Return the [X, Y] coordinate for the center point of the cell that contains the specified text.  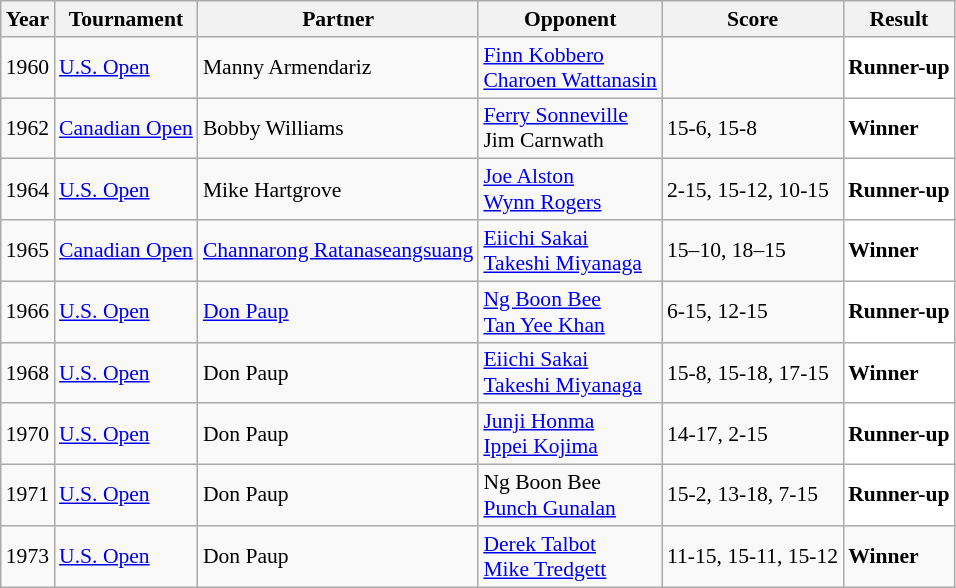
Channarong Ratanaseangsuang [338, 250]
1965 [28, 250]
1962 [28, 128]
Ferry Sonneville Jim Carnwath [570, 128]
15-6, 15-8 [752, 128]
1968 [28, 372]
15-8, 15-18, 17-15 [752, 372]
Result [898, 19]
Year [28, 19]
1970 [28, 434]
1966 [28, 312]
Tournament [126, 19]
2-15, 15-12, 10-15 [752, 190]
Derek Talbot Mike Tredgett [570, 556]
1960 [28, 68]
6-15, 12-15 [752, 312]
Junji Honma Ippei Kojima [570, 434]
1971 [28, 496]
1973 [28, 556]
15-2, 13-18, 7-15 [752, 496]
Opponent [570, 19]
Mike Hartgrove [338, 190]
Finn Kobbero Charoen Wattanasin [570, 68]
Manny Armendariz [338, 68]
Bobby Williams [338, 128]
Partner [338, 19]
Score [752, 19]
1964 [28, 190]
Ng Boon Bee Tan Yee Khan [570, 312]
11-15, 15-11, 15-12 [752, 556]
Joe Alston Wynn Rogers [570, 190]
Ng Boon Bee Punch Gunalan [570, 496]
15–10, 18–15 [752, 250]
14-17, 2-15 [752, 434]
